Determine the [X, Y] coordinate at the center of the cell enclosing the given text.  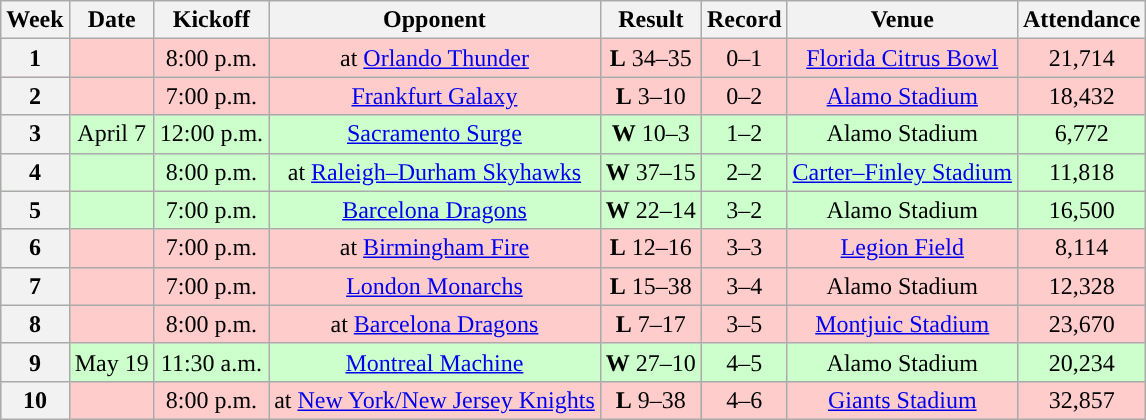
7 [35, 286]
0–1 [744, 58]
at Barcelona Dragons [435, 324]
2–2 [744, 172]
20,234 [1081, 362]
W 27–10 [650, 362]
L 9–38 [650, 400]
Attendance [1081, 20]
Opponent [435, 20]
Date [112, 20]
3–3 [744, 248]
L 34–35 [650, 58]
Sacramento Surge [435, 134]
8 [35, 324]
Result [650, 20]
21,714 [1081, 58]
0–2 [744, 96]
3–4 [744, 286]
L 3–10 [650, 96]
W 10–3 [650, 134]
Florida Citrus Bowl [902, 58]
12,328 [1081, 286]
Venue [902, 20]
1 [35, 58]
11:30 a.m. [211, 362]
1–2 [744, 134]
at Raleigh–Durham Skyhawks [435, 172]
Legion Field [902, 248]
9 [35, 362]
W 22–14 [650, 210]
4 [35, 172]
Kickoff [211, 20]
12:00 p.m. [211, 134]
Montjuic Stadium [902, 324]
5 [35, 210]
Giants Stadium [902, 400]
2 [35, 96]
L 15–38 [650, 286]
at New York/New Jersey Knights [435, 400]
16,500 [1081, 210]
W 37–15 [650, 172]
Record [744, 20]
23,670 [1081, 324]
April 7 [112, 134]
18,432 [1081, 96]
8,114 [1081, 248]
6 [35, 248]
Carter–Finley Stadium [902, 172]
6,772 [1081, 134]
11,818 [1081, 172]
3 [35, 134]
Week [35, 20]
London Monarchs [435, 286]
L 7–17 [650, 324]
32,857 [1081, 400]
at Birmingham Fire [435, 248]
4–6 [744, 400]
3–2 [744, 210]
L 12–16 [650, 248]
3–5 [744, 324]
May 19 [112, 362]
Montreal Machine [435, 362]
Frankfurt Galaxy [435, 96]
10 [35, 400]
at Orlando Thunder [435, 58]
Barcelona Dragons [435, 210]
4–5 [744, 362]
